Return (x, y) of the center of cell containing provided text 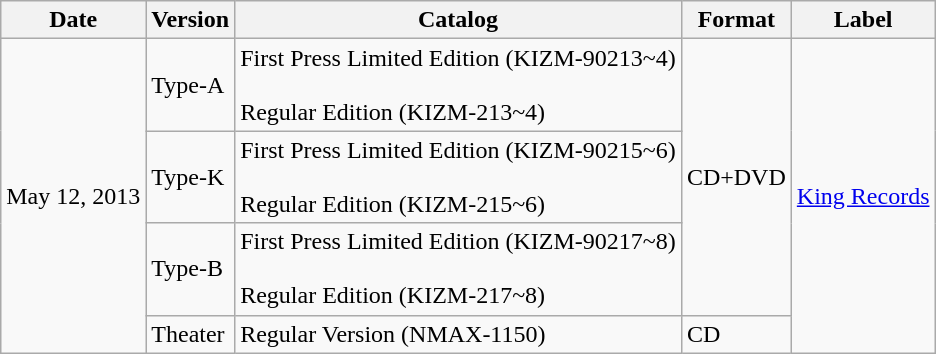
First Press Limited Edition (KIZM-90213~4)Regular Edition (KIZM-213~4) (458, 85)
Label (863, 20)
First Press Limited Edition (KIZM-90215~6)Regular Edition (KIZM-215~6) (458, 177)
Version (190, 20)
First Press Limited Edition (KIZM-90217~8)Regular Edition (KIZM-217~8) (458, 269)
Date (74, 20)
Type-A (190, 85)
CD+DVD (736, 177)
Regular Version (NMAX-1150) (458, 334)
Format (736, 20)
Theater (190, 334)
May 12, 2013 (74, 196)
Type-B (190, 269)
Catalog (458, 20)
Type-K (190, 177)
King Records (863, 196)
CD (736, 334)
